Capture the cell that displays the provided text and extract its (x, y) central coordinate. 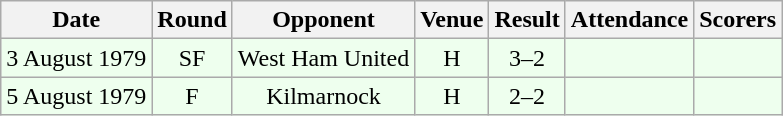
2–2 (527, 96)
West Ham United (323, 58)
3–2 (527, 58)
Attendance (629, 20)
Scorers (738, 20)
Opponent (323, 20)
SF (192, 58)
5 August 1979 (76, 96)
Date (76, 20)
Round (192, 20)
Kilmarnock (323, 96)
Venue (452, 20)
F (192, 96)
3 August 1979 (76, 58)
Result (527, 20)
